Scan for the cell matching the given text and deliver its [X, Y] coordinate at center. 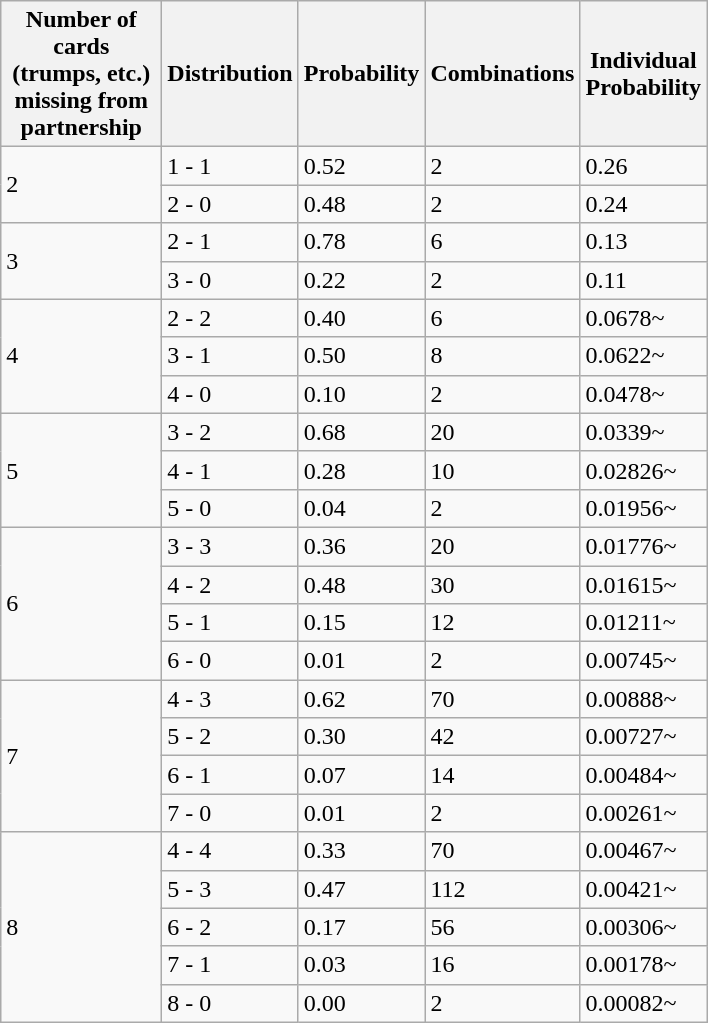
3 [82, 261]
6 - 0 [230, 661]
0.10 [362, 394]
0.30 [362, 737]
0.00467~ [644, 851]
0.15 [362, 623]
2 - 0 [230, 204]
0.26 [644, 166]
7 [82, 756]
6 - 1 [230, 775]
0.33 [362, 851]
0.01615~ [644, 585]
4 - 2 [230, 585]
0.00261~ [644, 813]
0.40 [362, 318]
16 [502, 965]
7 - 1 [230, 965]
4 - 1 [230, 470]
5 - 3 [230, 889]
0.47 [362, 889]
4 - 0 [230, 394]
0.52 [362, 166]
0.00727~ [644, 737]
0.01211~ [644, 623]
IndividualProbability [644, 74]
112 [502, 889]
10 [502, 470]
0.68 [362, 432]
5 - 0 [230, 508]
0.0622~ [644, 356]
Combinations [502, 74]
1 - 1 [230, 166]
12 [502, 623]
14 [502, 775]
8 - 0 [230, 1003]
0.00306~ [644, 927]
0.36 [362, 546]
0.04 [362, 508]
6 - 2 [230, 927]
2 - 2 [230, 318]
42 [502, 737]
5 [82, 470]
0.00484~ [644, 775]
56 [502, 927]
0.01776~ [644, 546]
0.00745~ [644, 661]
3 - 0 [230, 280]
0.00 [362, 1003]
0.78 [362, 242]
0.50 [362, 356]
0.28 [362, 470]
0.13 [644, 242]
0.03 [362, 965]
Probability [362, 74]
0.00421~ [644, 889]
0.11 [644, 280]
0.01956~ [644, 508]
0.02826~ [644, 470]
5 - 1 [230, 623]
0.24 [644, 204]
3 - 2 [230, 432]
4 - 4 [230, 851]
0.0478~ [644, 394]
0.0678~ [644, 318]
0.0339~ [644, 432]
4 - 3 [230, 699]
7 - 0 [230, 813]
0.00888~ [644, 699]
0.07 [362, 775]
0.00178~ [644, 965]
Number of cards (trumps, etc.) missing from partnership [82, 74]
0.00082~ [644, 1003]
3 - 3 [230, 546]
4 [82, 356]
Distribution [230, 74]
2 - 1 [230, 242]
5 - 2 [230, 737]
3 - 1 [230, 356]
0.22 [362, 280]
0.62 [362, 699]
30 [502, 585]
0.17 [362, 927]
